Extract the [x, y] coordinate from the center of the cell holding the provided text.  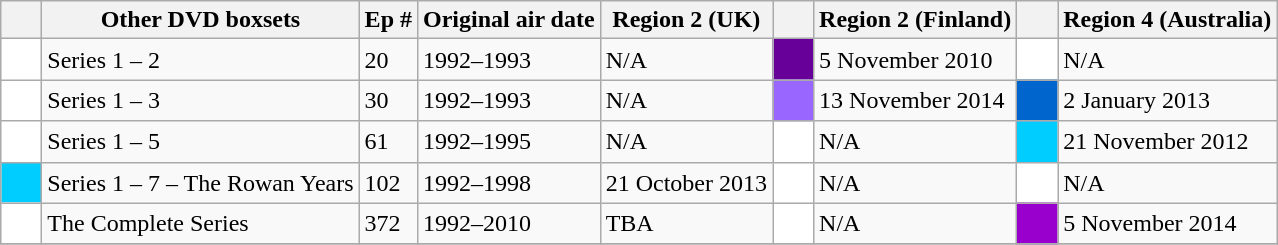
61 [388, 142]
Other DVD boxsets [200, 20]
5 November 2014 [1168, 224]
30 [388, 100]
Ep # [388, 20]
Region 2 (UK) [686, 20]
Series 1 – 5 [200, 142]
102 [388, 182]
Original air date [510, 20]
2 January 2013 [1168, 100]
1992–1995 [510, 142]
Region 2 (Finland) [916, 20]
5 November 2010 [916, 60]
13 November 2014 [916, 100]
Series 1 – 3 [200, 100]
TBA [686, 224]
Series 1 – 7 – The Rowan Years [200, 182]
21 November 2012 [1168, 142]
The Complete Series [200, 224]
Region 4 (Australia) [1168, 20]
20 [388, 60]
1992–1998 [510, 182]
1992–2010 [510, 224]
Series 1 – 2 [200, 60]
372 [388, 224]
21 October 2013 [686, 182]
